Return the (X, Y) coordinate for the center point of the cell that contains the specified text.  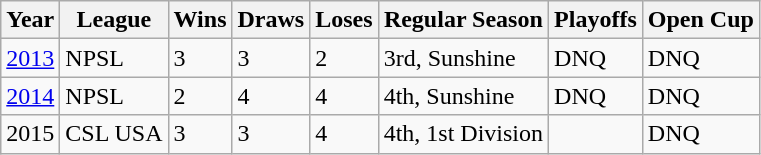
2015 (30, 134)
Regular Season (463, 20)
3rd, Sunshine (463, 58)
2014 (30, 96)
4th, 1st Division (463, 134)
Draws (271, 20)
2013 (30, 58)
Year (30, 20)
Wins (200, 20)
Loses (344, 20)
4th, Sunshine (463, 96)
CSL USA (114, 134)
Open Cup (700, 20)
League (114, 20)
Playoffs (596, 20)
